Detect which cell encompasses the target text, then output its [x, y] center coordinate. 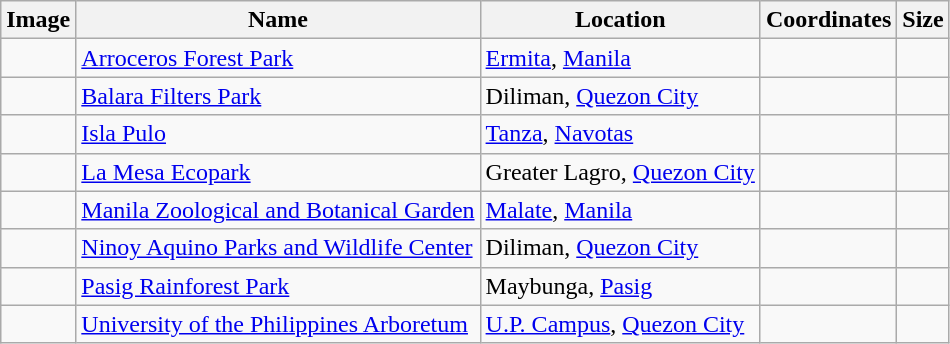
University of the Philippines Arboretum [278, 324]
Ninoy Aquino Parks and Wildlife Center [278, 248]
Arroceros Forest Park [278, 58]
Name [278, 20]
Tanza, Navotas [620, 134]
Image [38, 20]
Pasig Rainforest Park [278, 286]
Location [620, 20]
Greater Lagro, Quezon City [620, 172]
Isla Pulo [278, 134]
Coordinates [828, 20]
U.P. Campus, Quezon City [620, 324]
Size [923, 20]
Balara Filters Park [278, 96]
Manila Zoological and Botanical Garden [278, 210]
Ermita, Manila [620, 58]
La Mesa Ecopark [278, 172]
Malate, Manila [620, 210]
Maybunga, Pasig [620, 286]
